Detect which cell encompasses the target text, then output its (x, y) center coordinate. 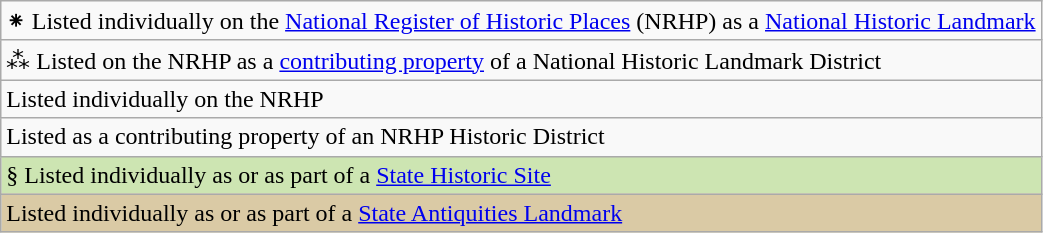
⁂ Listed on the NRHP as a contributing property of a National Historic Landmark District (521, 60)
⁕ Listed individually on the National Register of Historic Places (NRHP) as a National Historic Landmark (521, 21)
Listed individually on the NRHP (521, 99)
Listed individually as or as part of a State Antiquities Landmark (521, 213)
Listed as a contributing property of an NRHP Historic District (521, 137)
§ Listed individually as or as part of a State Historic Site (521, 175)
